Output the (x, y) coordinate of the center of the cell containing the given text.  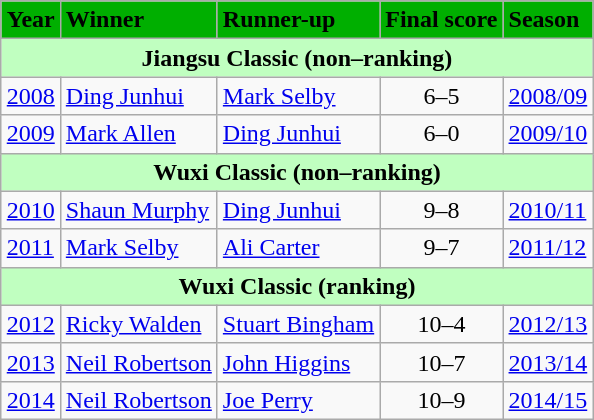
10–7 (442, 362)
2014/15 (548, 400)
2013 (30, 362)
Jiangsu Classic (non–ranking) (297, 58)
Mark Allen (138, 134)
Year (30, 20)
6–0 (442, 134)
9–8 (442, 210)
2008 (30, 96)
Season (548, 20)
Joe Perry (298, 400)
2009/10 (548, 134)
2008/09 (548, 96)
Wuxi Classic (ranking) (297, 286)
Ali Carter (298, 248)
Ricky Walden (138, 324)
Winner (138, 20)
2010/11 (548, 210)
Stuart Bingham (298, 324)
Final score (442, 20)
2010 (30, 210)
2012/13 (548, 324)
Wuxi Classic (non–ranking) (297, 172)
9–7 (442, 248)
10–4 (442, 324)
John Higgins (298, 362)
2009 (30, 134)
6–5 (442, 96)
2011 (30, 248)
2014 (30, 400)
10–9 (442, 400)
Shaun Murphy (138, 210)
2012 (30, 324)
2011/12 (548, 248)
Runner-up (298, 20)
2013/14 (548, 362)
